Locate the cell with the specified text and output its (X, Y) center coordinate. 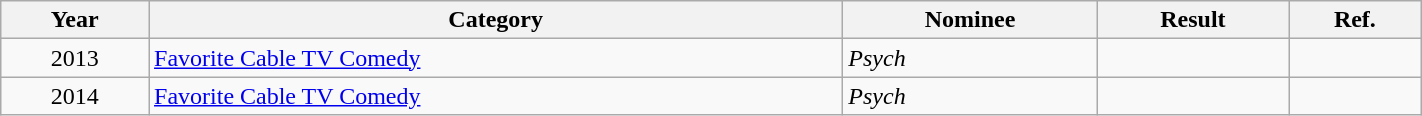
Result (1192, 20)
Nominee (970, 20)
2014 (75, 96)
2013 (75, 58)
Category (496, 20)
Ref. (1354, 20)
Year (75, 20)
